Find where the given text appears and provide that cell's center as (X, Y) coordinate. 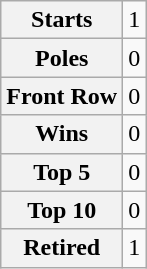
Top 5 (62, 172)
Retired (62, 248)
Top 10 (62, 210)
Wins (62, 134)
Starts (62, 20)
Front Row (62, 96)
Poles (62, 58)
